Search for the cell housing the specified text and yield its [X, Y] center coordinate. 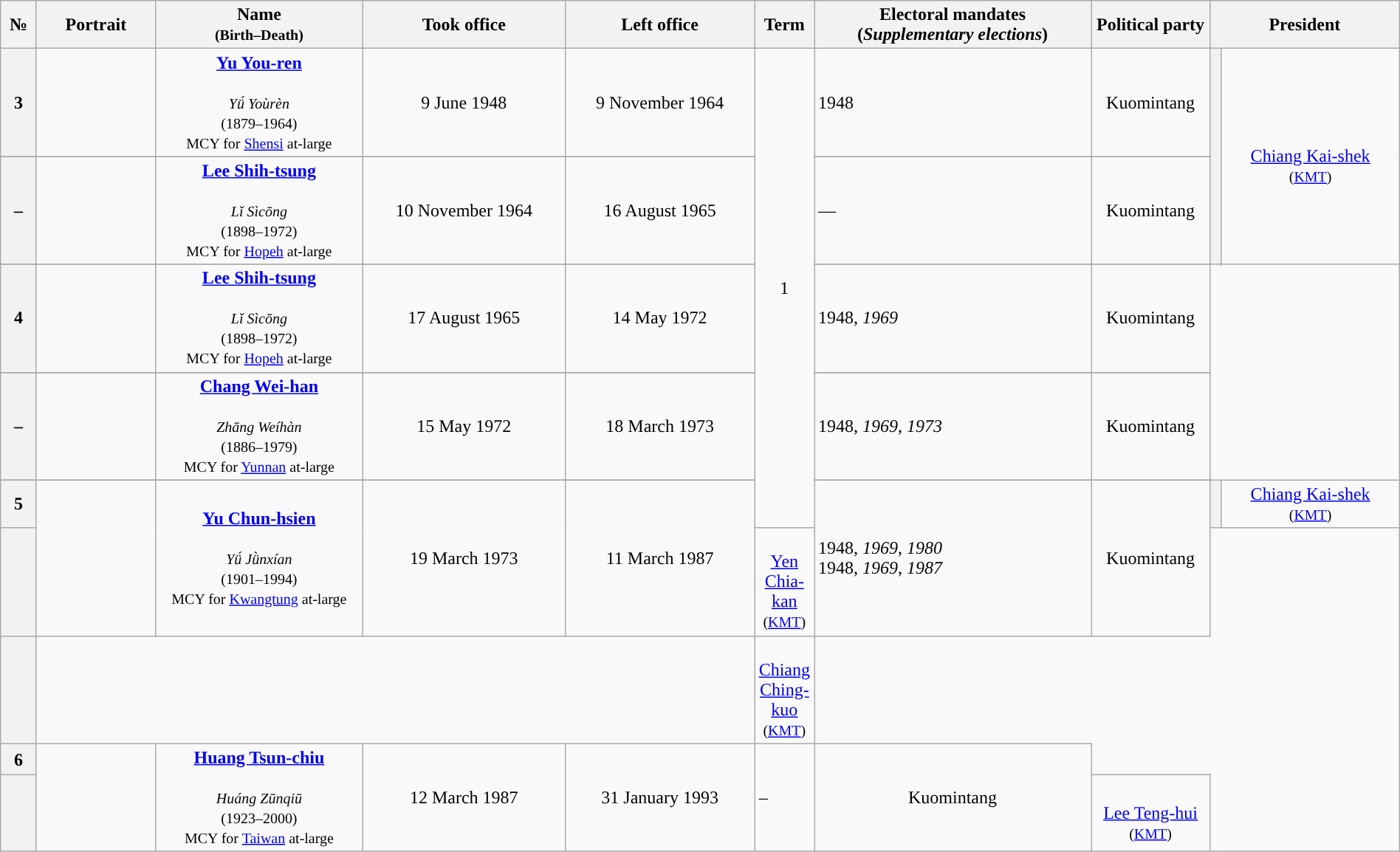
9 November 1964 [660, 103]
Yu You-renYǘ Yoùrèn(1879–1964)MCY for Shensi at-large [258, 103]
Took office [464, 25]
1948, 1969, 1973 [953, 426]
Chiang Ching-kuo(KMT) [784, 690]
1 [784, 288]
№ [19, 25]
11 March 1987 [660, 558]
10 November 1964 [464, 210]
Yu Chun-hsienYǘ Jǜnxían(1901–1994)MCY for Kwangtung at-large [258, 558]
Electoral mandates(Supplementary elections) [953, 25]
— [953, 210]
18 March 1973 [660, 426]
6 [19, 759]
31 January 1993 [660, 797]
5 [19, 504]
Yen Chia-kan(KMT) [784, 582]
3 [19, 103]
16 August 1965 [660, 210]
Name(Birth–Death) [258, 25]
14 May 1972 [660, 318]
1948, 1969, 19801948, 1969, 1987 [953, 558]
1948 [953, 103]
Lee Teng-hui(KMT) [1150, 814]
Political party [1150, 25]
President [1305, 25]
4 [19, 318]
Chang Wei-hanZhāng Weíhàn(1886–1979)MCY for Yunnan at-large [258, 426]
1948, 1969 [953, 318]
17 August 1965 [464, 318]
9 June 1948 [464, 103]
Huang Tsun-chiuHuáng Zūnqiū(1923–2000)MCY for Taiwan at-large [258, 797]
15 May 1972 [464, 426]
Term [784, 25]
Left office [660, 25]
12 March 1987 [464, 797]
Portrait [96, 25]
19 March 1973 [464, 558]
